Determine the [x, y] coordinate at the center of the cell enclosing the given text.  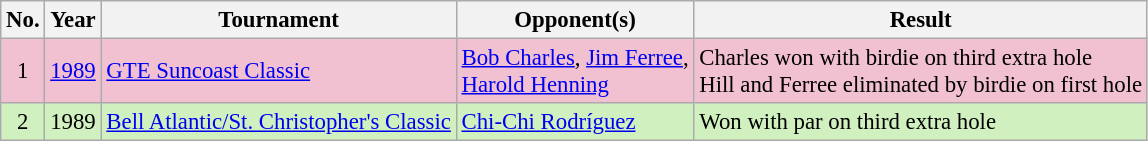
Opponent(s) [575, 20]
Bob Charles, Jim Ferree, Harold Henning [575, 72]
Charles won with birdie on third extra holeHill and Ferree eliminated by birdie on first hole [920, 72]
1 [23, 72]
No. [23, 20]
Won with par on third extra hole [920, 122]
Bell Atlantic/St. Christopher's Classic [278, 122]
Tournament [278, 20]
Year [73, 20]
2 [23, 122]
Result [920, 20]
Chi-Chi Rodríguez [575, 122]
GTE Suncoast Classic [278, 72]
